Return [x, y] of the center of cell containing provided text 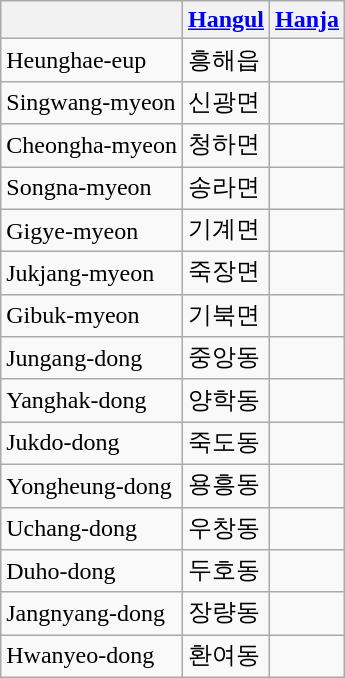
환여동 [226, 656]
죽장면 [226, 274]
양학동 [226, 400]
Jangnyang-dong [92, 614]
Yongheung-dong [92, 486]
Cheongha-myeon [92, 146]
Hangul [226, 20]
Heunghae-eup [92, 60]
Gibuk-myeon [92, 316]
송라면 [226, 188]
두호동 [226, 572]
흥해읍 [226, 60]
Jungang-dong [92, 358]
기계면 [226, 230]
청하면 [226, 146]
Songna-myeon [92, 188]
Hwanyeo-dong [92, 656]
Jukjang-myeon [92, 274]
Singwang-myeon [92, 102]
Duho-dong [92, 572]
용흥동 [226, 486]
장량동 [226, 614]
Uchang-dong [92, 528]
Gigye-myeon [92, 230]
죽도동 [226, 444]
중앙동 [226, 358]
기북면 [226, 316]
Hanja [308, 20]
우창동 [226, 528]
Yanghak-dong [92, 400]
신광면 [226, 102]
Jukdo-dong [92, 444]
